From the cell containing the given text, extract its center point as [x, y] coordinate. 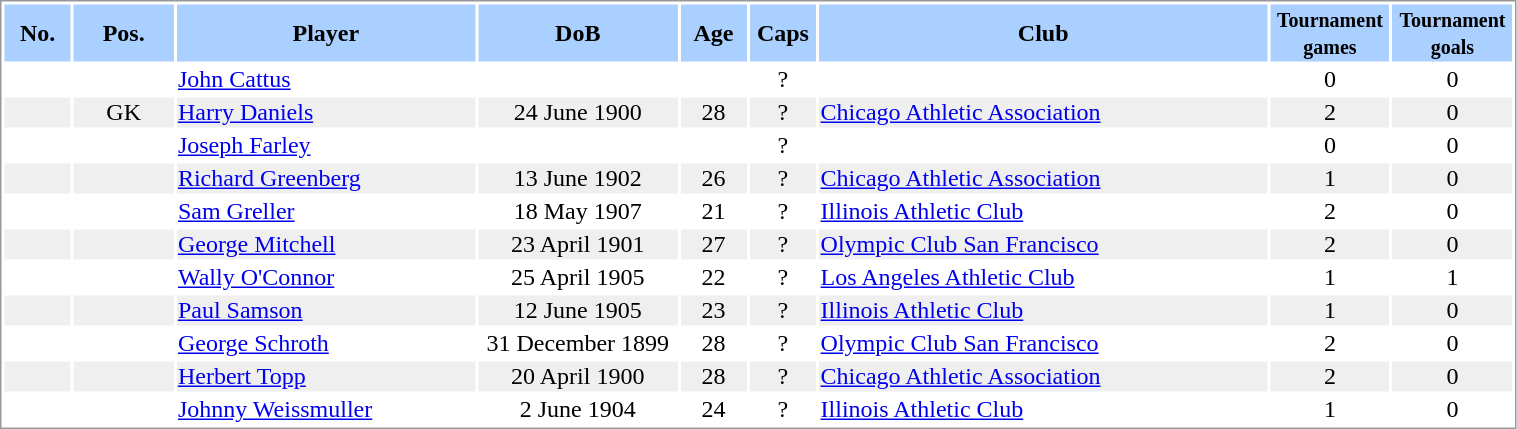
13 June 1902 [578, 179]
Joseph Farley [326, 145]
24 [713, 409]
Club [1043, 32]
Harry Daniels [326, 113]
Herbert Topp [326, 377]
Player [326, 32]
23 April 1901 [578, 245]
12 June 1905 [578, 311]
Johnny Weissmuller [326, 409]
Pos. [124, 32]
Los Angeles Athletic Club [1043, 277]
20 April 1900 [578, 377]
26 [713, 179]
DoB [578, 32]
John Cattus [326, 79]
24 June 1900 [578, 113]
2 June 1904 [578, 409]
George Mitchell [326, 245]
Tournamentgames [1330, 32]
25 April 1905 [578, 277]
Wally O'Connor [326, 277]
Paul Samson [326, 311]
31 December 1899 [578, 343]
23 [713, 311]
18 May 1907 [578, 211]
21 [713, 211]
22 [713, 277]
Sam Greller [326, 211]
George Schroth [326, 343]
No. [37, 32]
Tournamentgoals [1453, 32]
Age [713, 32]
Richard Greenberg [326, 179]
Caps [783, 32]
27 [713, 245]
GK [124, 113]
